Pinpoint the cell where the given text exists, returning its (x, y) midpoint coordinate. 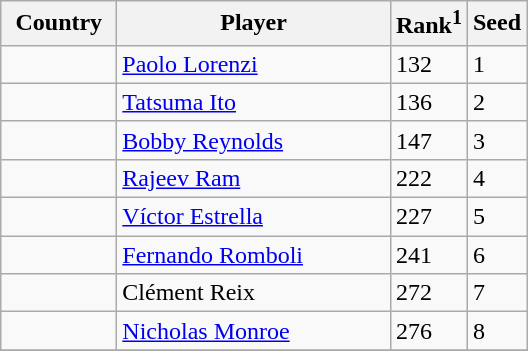
2 (496, 102)
132 (428, 64)
Bobby Reynolds (254, 140)
Rajeev Ram (254, 178)
272 (428, 293)
Tatsuma Ito (254, 102)
5 (496, 217)
227 (428, 217)
6 (496, 255)
Víctor Estrella (254, 217)
8 (496, 331)
276 (428, 331)
Clément Reix (254, 293)
3 (496, 140)
4 (496, 178)
1 (496, 64)
241 (428, 255)
147 (428, 140)
Paolo Lorenzi (254, 64)
136 (428, 102)
7 (496, 293)
Country (59, 24)
Player (254, 24)
Seed (496, 24)
222 (428, 178)
Nicholas Monroe (254, 331)
Fernando Romboli (254, 255)
Rank1 (428, 24)
